Provide the [x, y] coordinate of the cell's center where the given text is located.  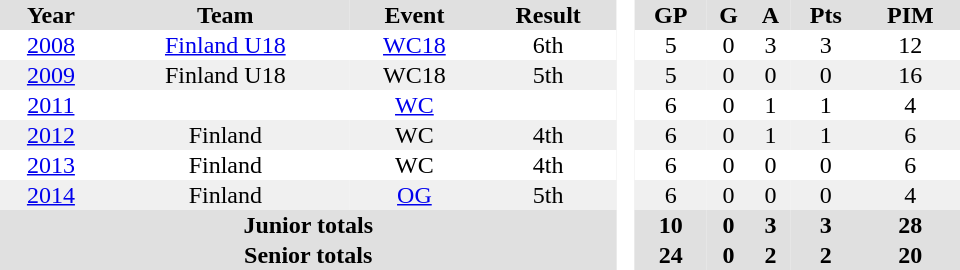
2008 [51, 45]
24 [670, 255]
20 [910, 255]
16 [910, 75]
G [728, 15]
Team [226, 15]
10 [670, 225]
PIM [910, 15]
OG [414, 195]
2009 [51, 75]
2011 [51, 105]
12 [910, 45]
2014 [51, 195]
GP [670, 15]
6th [548, 45]
2013 [51, 165]
2012 [51, 135]
A [770, 15]
Pts [826, 15]
Junior totals [308, 225]
Senior totals [308, 255]
Event [414, 15]
28 [910, 225]
Result [548, 15]
Year [51, 15]
